Extract the [X, Y] coordinate from the center of the cell holding the provided text.  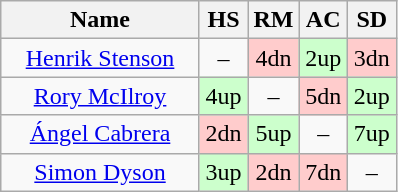
4dn [274, 58]
Henrik Stenson [100, 58]
5dn [324, 96]
5up [274, 134]
AC [324, 20]
SD [372, 20]
4up [224, 96]
3dn [372, 58]
Rory McIlroy [100, 96]
7up [372, 134]
RM [274, 20]
Simon Dyson [100, 172]
Ángel Cabrera [100, 134]
HS [224, 20]
3up [224, 172]
Name [100, 20]
7dn [324, 172]
